Detect which cell encompasses the target text, then output its (x, y) center coordinate. 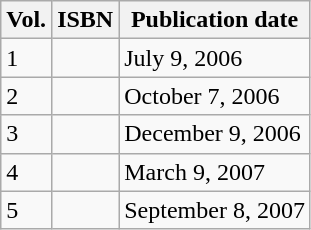
October 7, 2006 (215, 96)
3 (26, 134)
1 (26, 58)
July 9, 2006 (215, 58)
4 (26, 172)
December 9, 2006 (215, 134)
ISBN (86, 20)
2 (26, 96)
5 (26, 210)
March 9, 2007 (215, 172)
Vol. (26, 20)
Publication date (215, 20)
September 8, 2007 (215, 210)
